Return (X, Y) of the center of cell containing provided text 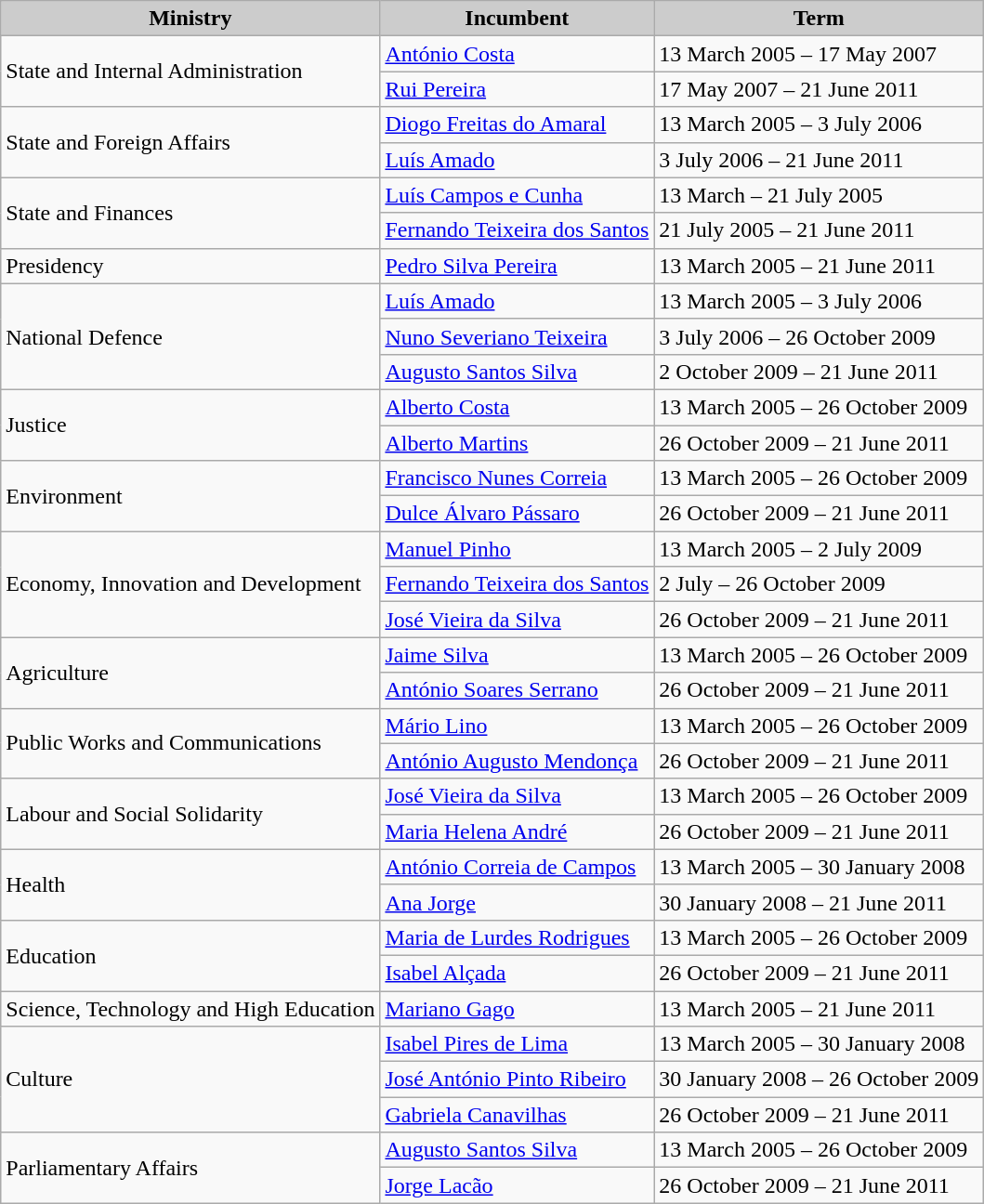
3 July 2006 – 21 June 2011 (820, 160)
Francisco Nunes Correia (517, 478)
Economy, Innovation and Development (190, 584)
Maria de Lurdes Rodrigues (517, 937)
Diogo Freitas do Amaral (517, 124)
State and Finances (190, 213)
17 May 2007 – 21 June 2011 (820, 89)
Mariano Gago (517, 1008)
Health (190, 884)
Parliamentary Affairs (190, 1168)
Term (820, 19)
Gabriela Canavilhas (517, 1115)
Justice (190, 425)
Maria Helena André (517, 831)
Nuno Severiano Teixeira (517, 336)
National Defence (190, 336)
António Correia de Campos (517, 867)
21 July 2005 – 21 June 2011 (820, 230)
Culture (190, 1080)
13 March 2005 – 17 May 2007 (820, 54)
Ministry (190, 19)
Alberto Martins (517, 443)
Environment (190, 496)
Presidency (190, 266)
António Costa (517, 54)
State and Foreign Affairs (190, 142)
Incumbent (517, 19)
30 January 2008 – 21 June 2011 (820, 902)
Jorge Lacão (517, 1185)
Labour and Social Solidarity (190, 814)
Public Works and Communications (190, 743)
Alberto Costa (517, 407)
13 March – 21 July 2005 (820, 195)
Luís Campos e Cunha (517, 195)
António Soares Serrano (517, 690)
Mário Lino (517, 726)
Education (190, 955)
3 July 2006 – 26 October 2009 (820, 336)
Manuel Pinho (517, 549)
José António Pinto Ribeiro (517, 1080)
Ana Jorge (517, 902)
Dulce Álvaro Pássaro (517, 514)
13 March 2005 – 2 July 2009 (820, 549)
Rui Pereira (517, 89)
Agriculture (190, 673)
Isabel Alçada (517, 973)
Pedro Silva Pereira (517, 266)
2 July – 26 October 2009 (820, 584)
Isabel Pires de Lima (517, 1044)
State and Internal Administration (190, 72)
Jaime Silva (517, 655)
30 January 2008 – 26 October 2009 (820, 1080)
Science, Technology and High Education (190, 1008)
António Augusto Mendonça (517, 761)
2 October 2009 – 21 June 2011 (820, 372)
